Search for the cell housing the specified text and yield its [X, Y] center coordinate. 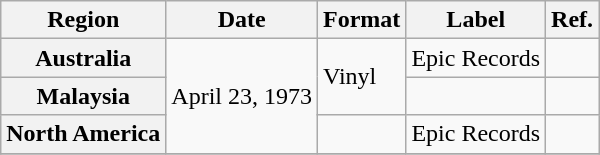
North America [84, 134]
April 23, 1973 [242, 96]
Ref. [572, 20]
Malaysia [84, 96]
Date [242, 20]
Format [362, 20]
Label [476, 20]
Region [84, 20]
Australia [84, 58]
Vinyl [362, 77]
